Output the (x, y) coordinate of the center of the cell containing the given text.  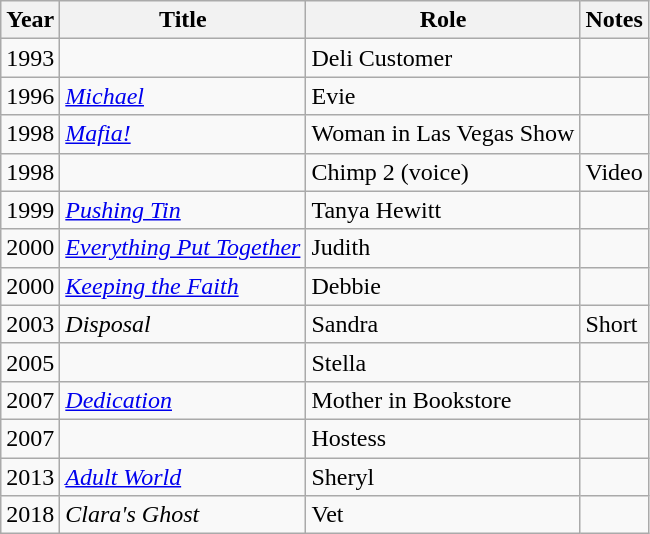
Michael (183, 96)
Everything Put Together (183, 248)
Mafia! (183, 134)
Title (183, 20)
Notes (614, 20)
Role (443, 20)
Year (30, 20)
Short (614, 324)
1996 (30, 96)
Clara's Ghost (183, 515)
2003 (30, 324)
Mother in Bookstore (443, 400)
Dedication (183, 400)
1999 (30, 210)
Video (614, 172)
1993 (30, 58)
2018 (30, 515)
2005 (30, 362)
2013 (30, 477)
Vet (443, 515)
Sandra (443, 324)
Tanya Hewitt (443, 210)
Deli Customer (443, 58)
Sheryl (443, 477)
Chimp 2 (voice) (443, 172)
Stella (443, 362)
Evie (443, 96)
Woman in Las Vegas Show (443, 134)
Keeping the Faith (183, 286)
Adult World (183, 477)
Hostess (443, 438)
Debbie (443, 286)
Pushing Tin (183, 210)
Disposal (183, 324)
Judith (443, 248)
